Scan for the cell matching the given text and deliver its (x, y) coordinate at center. 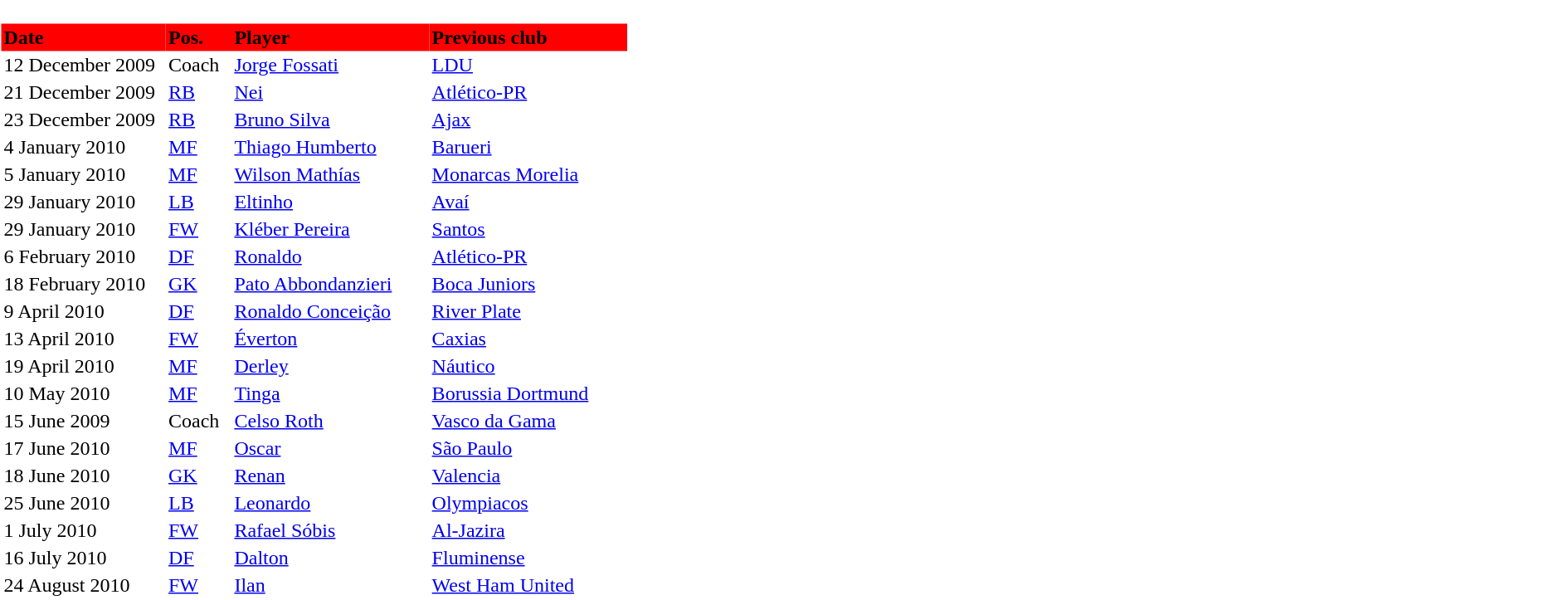
13 April 2010 (85, 339)
Borussia Dortmund (528, 393)
Celso Roth (330, 420)
6 February 2010 (85, 256)
Oscar (330, 448)
Monarcas Morelia (528, 174)
17 June 2010 (85, 448)
Santos (528, 229)
24 August 2010 (85, 584)
Wilson Mathías (330, 174)
Date (85, 37)
10 May 2010 (85, 393)
West Ham United (528, 584)
Olympiacos (528, 503)
Thiago Humberto (330, 146)
Boca Juniors (528, 284)
16 July 2010 (85, 558)
Avaí (528, 201)
5 January 2010 (85, 174)
Fluminense (528, 558)
Caxias (528, 339)
21 December 2009 (85, 91)
Nei (330, 91)
Valencia (528, 475)
Bruno Silva (330, 120)
19 April 2010 (85, 365)
Barueri (528, 146)
15 June 2009 (85, 420)
Renan (330, 475)
9 April 2010 (85, 310)
Ajax (528, 120)
Jorge Fossati (330, 65)
Derley (330, 365)
São Paulo (528, 448)
Previous club (528, 37)
12 December 2009 (85, 65)
River Plate (528, 310)
Pos. (199, 37)
1 July 2010 (85, 529)
23 December 2009 (85, 120)
Kléber Pereira (330, 229)
Leonardo (330, 503)
Ronaldo Conceição (330, 310)
Ilan (330, 584)
Náutico (528, 365)
4 January 2010 (85, 146)
18 June 2010 (85, 475)
Vasco da Gama (528, 420)
18 February 2010 (85, 284)
Pato Abbondanzieri (330, 284)
Éverton (330, 339)
Al-Jazira (528, 529)
Rafael Sóbis (330, 529)
25 June 2010 (85, 503)
Eltinho (330, 201)
Tinga (330, 393)
Dalton (330, 558)
Player (330, 37)
Ronaldo (330, 256)
LDU (528, 65)
